Return the (X, Y) coordinate for the center point of the cell that contains the specified text.  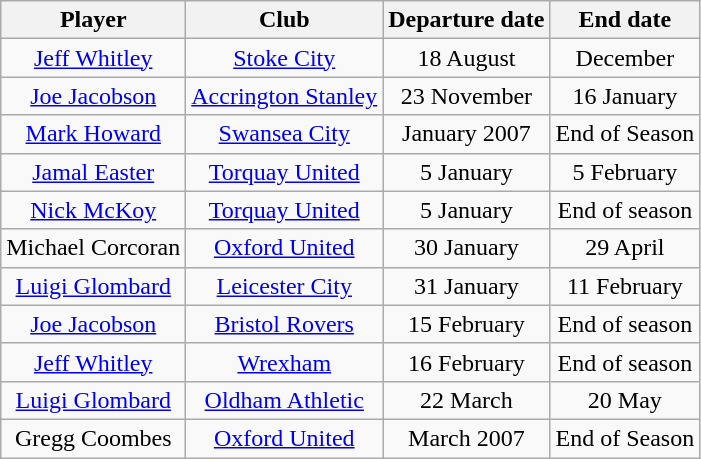
20 May (625, 400)
January 2007 (466, 134)
16 February (466, 362)
Leicester City (284, 286)
30 January (466, 248)
23 November (466, 96)
16 January (625, 96)
Jamal Easter (94, 172)
March 2007 (466, 438)
Stoke City (284, 58)
31 January (466, 286)
29 April (625, 248)
Gregg Coombes (94, 438)
Club (284, 20)
Michael Corcoran (94, 248)
December (625, 58)
Oldham Athletic (284, 400)
18 August (466, 58)
Mark Howard (94, 134)
22 March (466, 400)
11 February (625, 286)
Swansea City (284, 134)
Wrexham (284, 362)
Nick McKoy (94, 210)
Accrington Stanley (284, 96)
Departure date (466, 20)
Bristol Rovers (284, 324)
5 February (625, 172)
Player (94, 20)
End date (625, 20)
15 February (466, 324)
